Determine the [X, Y] coordinate at the center of the cell enclosing the given text.  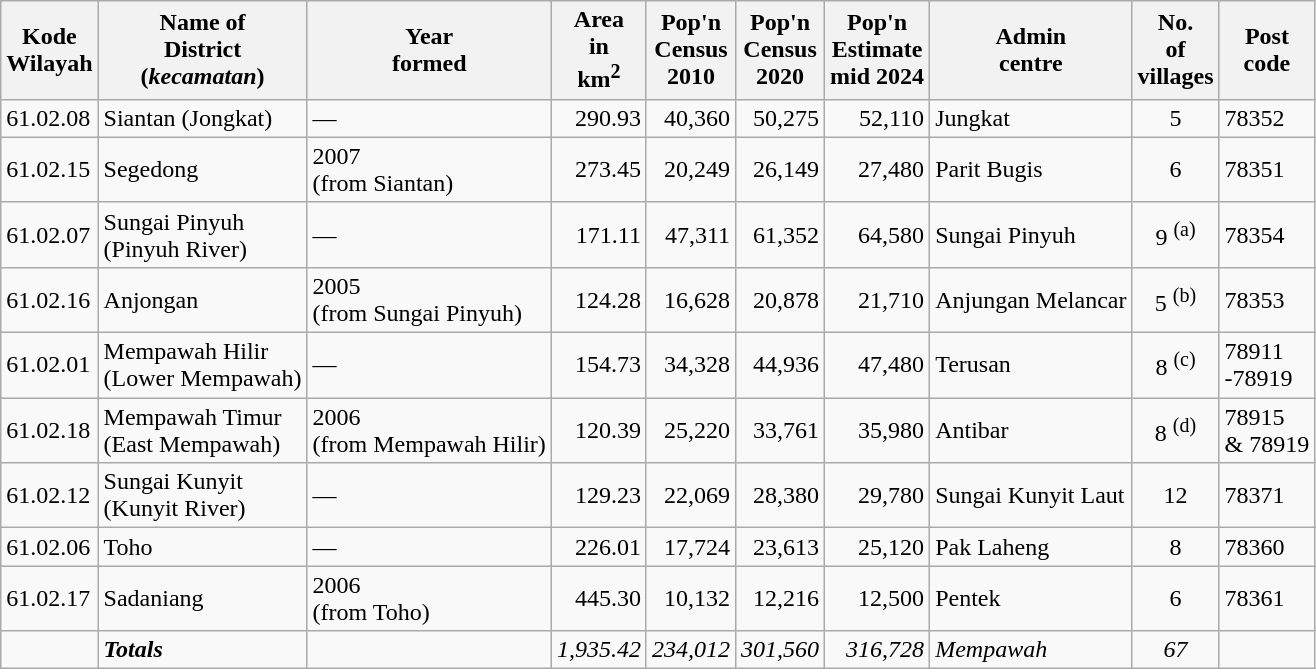
Sungai Pinyuh [1031, 234]
28,380 [780, 496]
61.02.18 [50, 430]
171.11 [598, 234]
22,069 [690, 496]
Yearformed [429, 50]
78361 [1267, 598]
Parit Bugis [1031, 170]
226.01 [598, 547]
Mempawah Hilir (Lower Mempawah) [202, 366]
47,311 [690, 234]
61.02.17 [50, 598]
61.02.07 [50, 234]
34,328 [690, 366]
Jungkat [1031, 118]
2006(from Mempawah Hilir) [429, 430]
290.93 [598, 118]
47,480 [878, 366]
445.30 [598, 598]
Postcode [1267, 50]
Mempawah [1031, 650]
25,120 [878, 547]
61.02.01 [50, 366]
301,560 [780, 650]
52,110 [878, 118]
120.39 [598, 430]
44,936 [780, 366]
Pak Laheng [1031, 547]
78360 [1267, 547]
Admincentre [1031, 50]
8 [1176, 547]
78353 [1267, 300]
154.73 [598, 366]
316,728 [878, 650]
12,500 [878, 598]
21,710 [878, 300]
5 (b) [1176, 300]
Anjongan [202, 300]
Sungai Kunyit Laut [1031, 496]
129.23 [598, 496]
8 (c) [1176, 366]
61.02.16 [50, 300]
Antibar [1031, 430]
Mempawah Timur (East Mempawah) [202, 430]
50,275 [780, 118]
5 [1176, 118]
26,149 [780, 170]
35,980 [878, 430]
40,360 [690, 118]
Name ofDistrict(kecamatan) [202, 50]
20,878 [780, 300]
2007(from Siantan) [429, 170]
33,761 [780, 430]
61,352 [780, 234]
78371 [1267, 496]
Siantan (Jongkat) [202, 118]
Sungai Pinyuh (Pinyuh River) [202, 234]
Pop'nCensus2020 [780, 50]
Pop'nEstimatemid 2024 [878, 50]
8 (d) [1176, 430]
1,935.42 [598, 650]
Totals [202, 650]
Toho [202, 547]
Segedong [202, 170]
No.ofvillages [1176, 50]
Kode Wilayah [50, 50]
17,724 [690, 547]
29,780 [878, 496]
124.28 [598, 300]
61.02.12 [50, 496]
12 [1176, 496]
27,480 [878, 170]
Sadaniang [202, 598]
Sungai Kunyit (Kunyit River) [202, 496]
Pentek [1031, 598]
78352 [1267, 118]
23,613 [780, 547]
61.02.08 [50, 118]
61.02.06 [50, 547]
Anjungan Melancar [1031, 300]
16,628 [690, 300]
78911-78919 [1267, 366]
Pop'nCensus2010 [690, 50]
78354 [1267, 234]
10,132 [690, 598]
2005(from Sungai Pinyuh) [429, 300]
2006(from Toho) [429, 598]
78351 [1267, 170]
12,216 [780, 598]
67 [1176, 650]
25,220 [690, 430]
64,580 [878, 234]
61.02.15 [50, 170]
78915& 78919 [1267, 430]
9 (a) [1176, 234]
Terusan [1031, 366]
20,249 [690, 170]
273.45 [598, 170]
234,012 [690, 650]
Area inkm2 [598, 50]
